Detect which cell encompasses the target text, then output its [x, y] center coordinate. 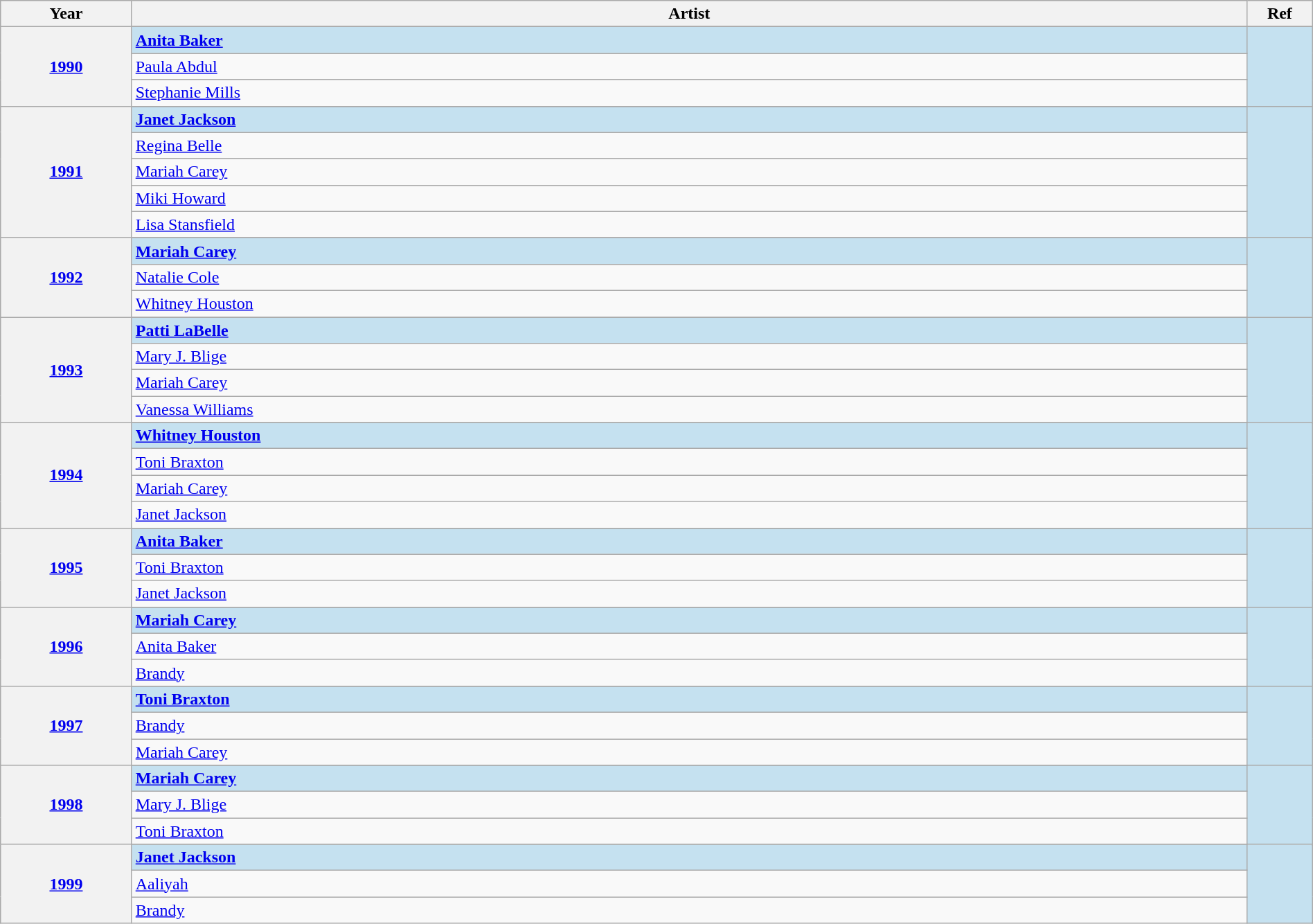
Regina Belle [689, 145]
Aaliyah [689, 884]
1992 [66, 277]
Miki Howard [689, 198]
1990 [66, 66]
Paula Abdul [689, 66]
1997 [66, 725]
1995 [66, 567]
Year [66, 14]
1991 [66, 172]
1994 [66, 475]
1996 [66, 646]
Stephanie Mills [689, 93]
Ref [1280, 14]
Artist [689, 14]
1999 [66, 884]
1998 [66, 805]
1993 [66, 370]
Vanessa Williams [689, 409]
Patti LaBelle [689, 330]
Natalie Cole [689, 277]
Lisa Stansfield [689, 224]
